From the cell containing the given text, extract its center point as (X, Y) coordinate. 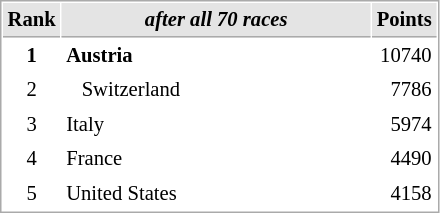
Points (404, 20)
United States (216, 194)
2 (32, 90)
Italy (216, 124)
4158 (404, 194)
10740 (404, 56)
Austria (216, 56)
Rank (32, 20)
4 (32, 158)
Switzerland (216, 90)
1 (32, 56)
after all 70 races (216, 20)
3 (32, 124)
5 (32, 194)
7786 (404, 90)
5974 (404, 124)
4490 (404, 158)
France (216, 158)
